Detect which cell encompasses the target text, then output its [x, y] center coordinate. 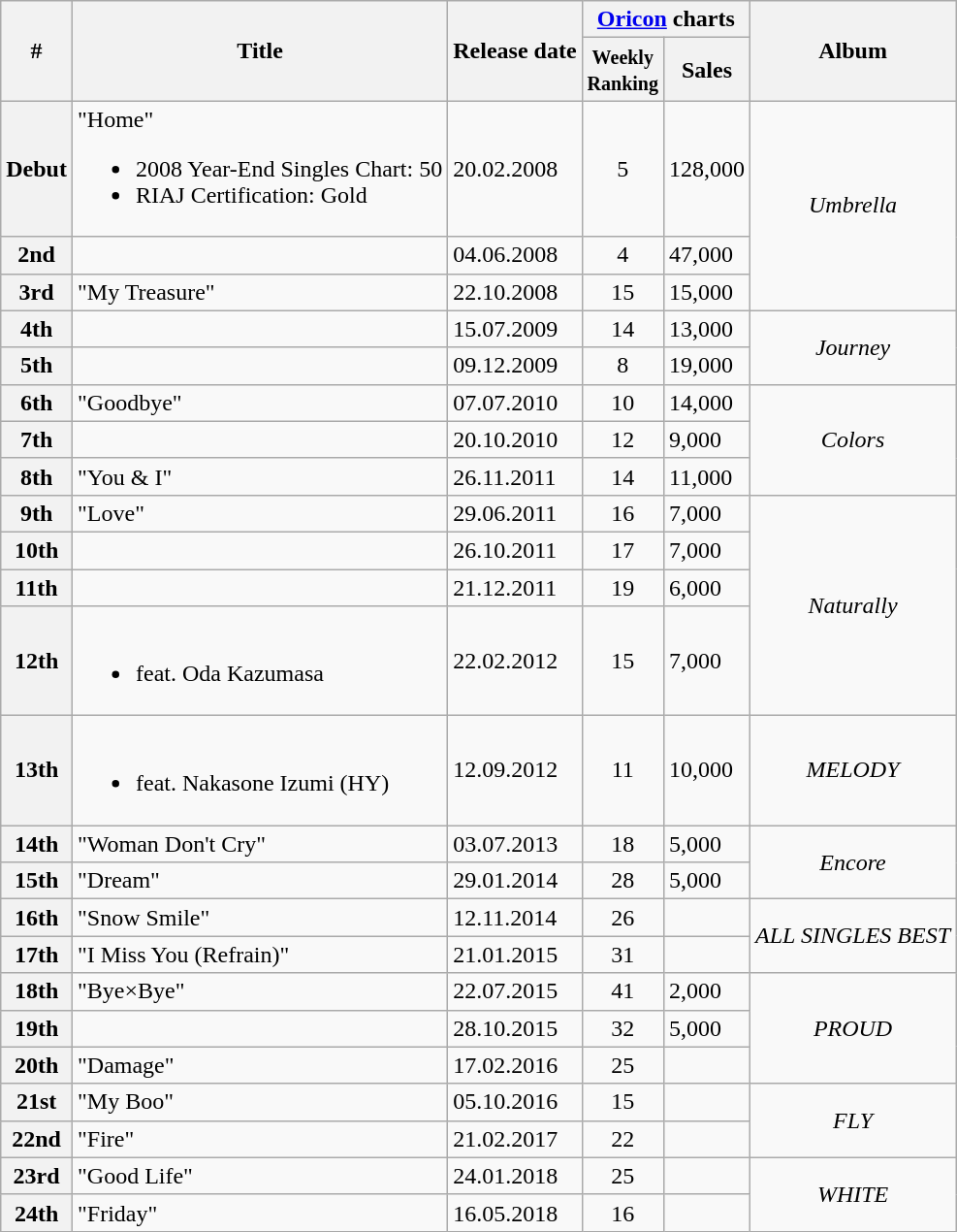
feat. Nakasone Izumi (HY) [260, 770]
"Dream" [260, 881]
MELODY [853, 770]
Title [260, 50]
24th [37, 1213]
14th [37, 844]
"Friday" [260, 1213]
20.02.2008 [515, 169]
19,000 [706, 366]
32 [622, 1028]
4th [37, 329]
"My Boo" [260, 1102]
20.10.2010 [515, 439]
16th [37, 918]
"I Miss You (Refrain)" [260, 955]
15th [37, 881]
6,000 [706, 587]
21.01.2015 [515, 955]
28.10.2015 [515, 1028]
12 [622, 439]
Colors [853, 439]
"You & I" [260, 476]
"Damage" [260, 1065]
16.05.2018 [515, 1213]
31 [622, 955]
21.02.2017 [515, 1139]
03.07.2013 [515, 844]
128,000 [706, 169]
22.07.2015 [515, 991]
6th [37, 403]
13,000 [706, 329]
Umbrella [853, 206]
17 [622, 550]
5 [622, 169]
12.11.2014 [515, 918]
FLY [853, 1120]
26 [622, 918]
PROUD [853, 1028]
13th [37, 770]
41 [622, 991]
Debut [37, 169]
"Woman Don't Cry" [260, 844]
"Bye×Bye" [260, 991]
18th [37, 991]
28 [622, 881]
21st [37, 1102]
"Goodbye" [260, 403]
07.07.2010 [515, 403]
Oricon charts [665, 19]
15.07.2009 [515, 329]
ALL SINGLES BEST [853, 936]
3rd [37, 292]
9th [37, 513]
19 [622, 587]
29.06.2011 [515, 513]
Release date [515, 50]
18 [622, 844]
4 [622, 255]
feat. Oda Kazumasa [260, 662]
10,000 [706, 770]
"Home"2008 Year-End Singles Chart: 50RIAJ Certification: Gold [260, 169]
17.02.2016 [515, 1065]
10th [37, 550]
29.01.2014 [515, 881]
21.12.2011 [515, 587]
22 [622, 1139]
5th [37, 366]
11,000 [706, 476]
22nd [37, 1139]
9,000 [706, 439]
04.06.2008 [515, 255]
11th [37, 587]
"My Treasure" [260, 292]
22.02.2012 [515, 662]
8 [622, 366]
11 [622, 770]
8th [37, 476]
15,000 [706, 292]
"Snow Smile" [260, 918]
24.01.2018 [515, 1176]
"Good Life" [260, 1176]
Naturally [853, 605]
WHITE [853, 1194]
47,000 [706, 255]
12th [37, 662]
14,000 [706, 403]
10 [622, 403]
22.10.2008 [515, 292]
# [37, 50]
17th [37, 955]
WeeklyRanking [622, 70]
Encore [853, 862]
Album [853, 50]
2,000 [706, 991]
"Love" [260, 513]
"Fire" [260, 1139]
Sales [706, 70]
26.10.2011 [515, 550]
09.12.2009 [515, 366]
19th [37, 1028]
23rd [37, 1176]
2nd [37, 255]
05.10.2016 [515, 1102]
12.09.2012 [515, 770]
Journey [853, 347]
20th [37, 1065]
26.11.2011 [515, 476]
7th [37, 439]
